Return the [X, Y] coordinate for the center point of the cell that contains the specified text.  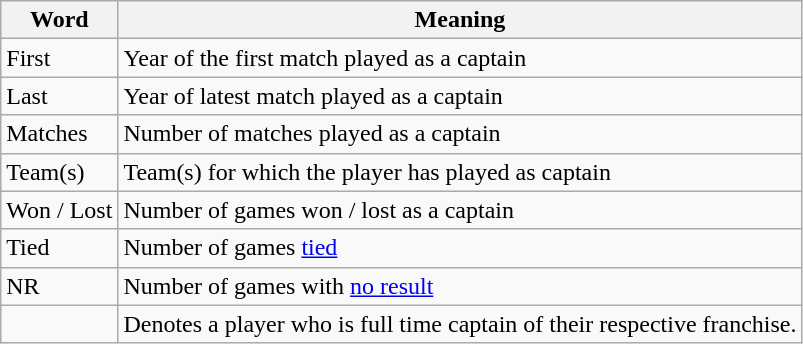
Number of games with no result [460, 286]
Tied [60, 248]
Last [60, 96]
NR [60, 286]
Meaning [460, 20]
First [60, 58]
Number of games won / lost as a captain [460, 210]
Number of matches played as a captain [460, 134]
Team(s) for which the player has played as captain [460, 172]
Matches [60, 134]
Number of games tied [460, 248]
Year of the first match played as a captain [460, 58]
Year of latest match played as a captain [460, 96]
Won / Lost [60, 210]
Team(s) [60, 172]
Denotes a player who is full time captain of their respective franchise. [460, 324]
Word [60, 20]
